From the cell containing the given text, extract its center point as [X, Y] coordinate. 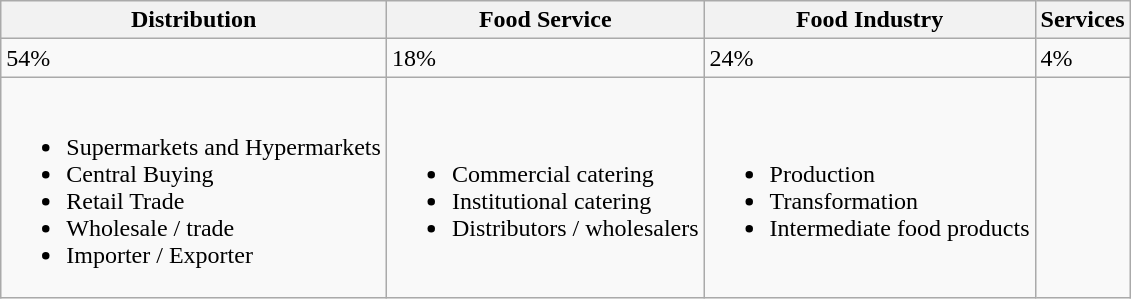
54% [194, 58]
4% [1082, 58]
Distribution [194, 20]
Commercial cateringInstitutional cateringDistributors / wholesalers [545, 188]
18% [545, 58]
Services [1082, 20]
Food Industry [870, 20]
24% [870, 58]
ProductionTransformationIntermediate food products [870, 188]
Supermarkets and HypermarketsCentral BuyingRetail TradeWholesale / tradeImporter / Exporter [194, 188]
Food Service [545, 20]
